Extract the [x, y] coordinate from the center of the cell holding the provided text.  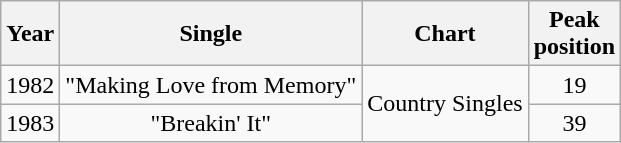
1982 [30, 85]
Chart [445, 34]
Country Singles [445, 104]
Peakposition [574, 34]
Single [211, 34]
"Making Love from Memory" [211, 85]
19 [574, 85]
"Breakin' It" [211, 123]
39 [574, 123]
Year [30, 34]
1983 [30, 123]
